Provide the (X, Y) coordinate of the cell's center where the given text is located.  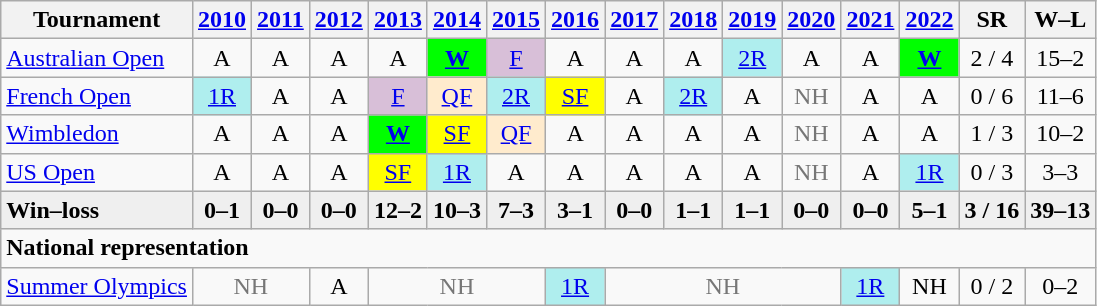
2 / 4 (992, 58)
2010 (222, 20)
0 / 6 (992, 96)
2017 (634, 20)
SR (992, 20)
French Open (97, 96)
2018 (694, 20)
5–1 (930, 210)
Summer Olympics (97, 286)
3 / 16 (992, 210)
National representation (548, 248)
3–1 (576, 210)
2015 (516, 20)
0–1 (222, 210)
2022 (930, 20)
0 / 3 (992, 172)
US Open (97, 172)
Tournament (97, 20)
39–13 (1060, 210)
Australian Open (97, 58)
0 / 2 (992, 286)
3–3 (1060, 172)
2021 (870, 20)
2014 (456, 20)
1 / 3 (992, 134)
2013 (398, 20)
W–L (1060, 20)
12–2 (398, 210)
Win–loss (97, 210)
2020 (812, 20)
10–2 (1060, 134)
11–6 (1060, 96)
Wimbledon (97, 134)
2019 (752, 20)
2016 (576, 20)
15–2 (1060, 58)
7–3 (516, 210)
2012 (338, 20)
0–2 (1060, 286)
2011 (281, 20)
10–3 (456, 210)
